Find where the given text appears and provide that cell's center as [x, y] coordinate. 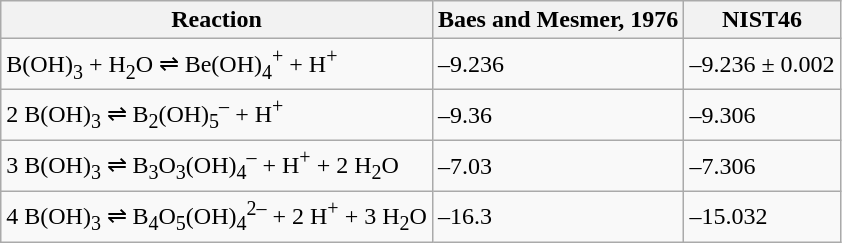
NIST46 [762, 20]
Baes and Mesmer, 1976 [558, 20]
–7.306 [762, 166]
3 B(OH)3 ⇌ B3O3(OH)4– + H+ + 2 H2O [217, 166]
–7.03 [558, 166]
Reaction [217, 20]
–9.236 ± 0.002 [762, 64]
–15.032 [762, 216]
4 B(OH)3 ⇌ B4O5(OH)42– + 2 H+ + 3 H2O [217, 216]
–16.3 [558, 216]
–9.306 [762, 116]
B(OH)3 + H2O ⇌ Be(OH)4+ + H+ [217, 64]
2 B(OH)3 ⇌ B2(OH)5– + H+ [217, 116]
–9.236 [558, 64]
–9.36 [558, 116]
